Find where the given text appears and provide that cell's center as (X, Y) coordinate. 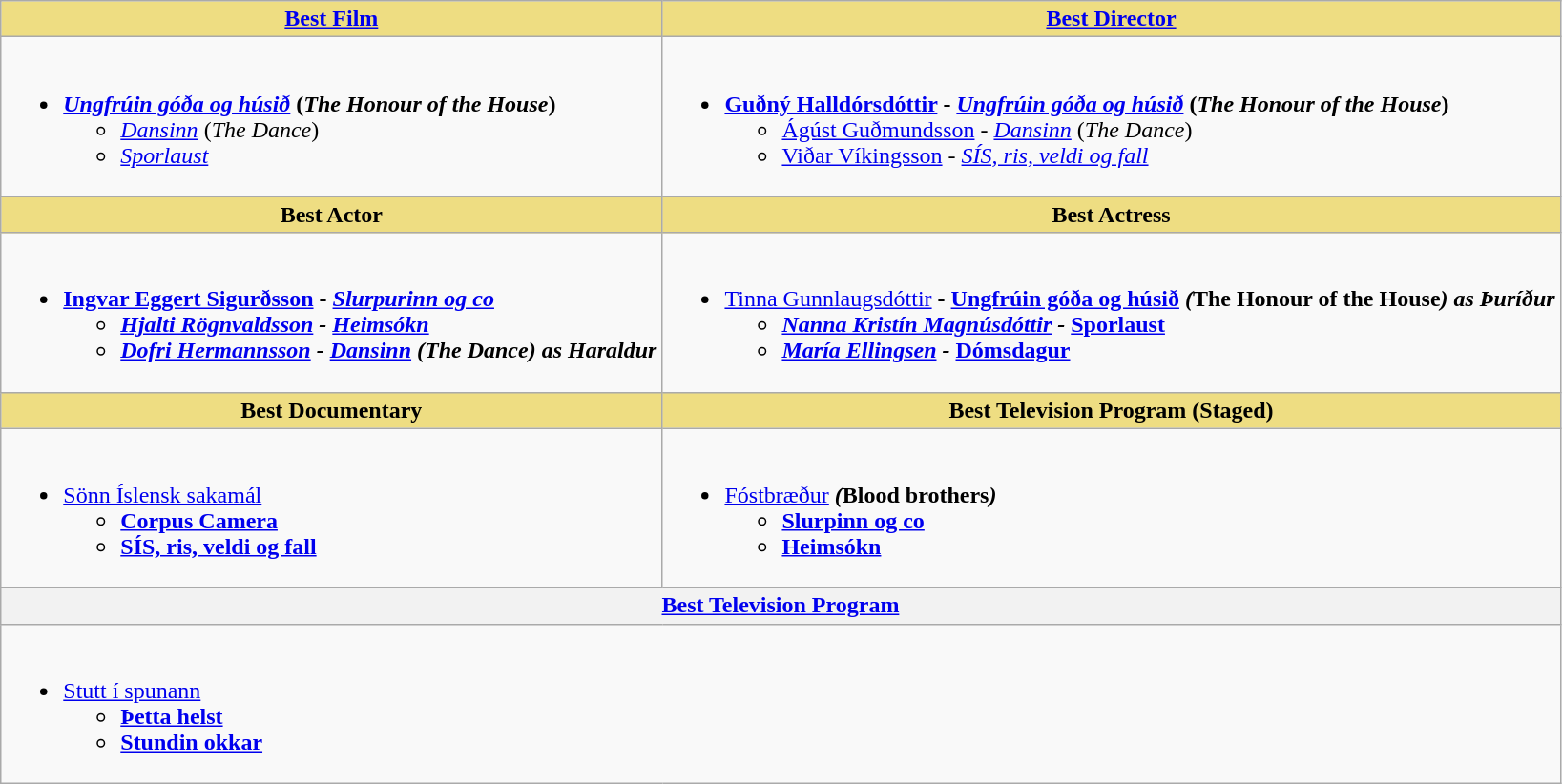
Fóstbræður (Blood brothers)Slurpinn og coHeimsókn (1111, 507)
Stutt í spunannÞetta helstStundin okkar (781, 704)
Best Actor (332, 215)
Best Film (332, 19)
Best Actress (1111, 215)
Best Television Program (Staged) (1111, 410)
Ingvar Eggert Sigurðsson - Slurpurinn og coHjalti Rögnvaldsson - HeimsóknDofri Hermannsson - Dansinn (The Dance) as Haraldur (332, 313)
Best Documentary (332, 410)
Tinna Gunnlaugsdóttir - Ungfrúin góða og húsið (The Honour of the House) as ÞuríðurNanna Kristín Magnúsdóttir - SporlaustMaría Ellingsen - Dómsdagur (1111, 313)
Ungfrúin góða og húsið (The Honour of the House)Dansinn (The Dance)Sporlaust (332, 116)
Best Television Program (781, 606)
Sönn Íslensk sakamálCorpus CameraSÍS, ris, veldi og fall (332, 507)
Best Director (1111, 19)
